Find where the given text appears and provide that cell's center as [x, y] coordinate. 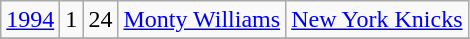
1994 [30, 20]
Monty Williams [202, 20]
1 [72, 20]
New York Knicks [377, 20]
24 [100, 20]
